For the text-containing cell, return its midpoint in [x, y] coordinate format. 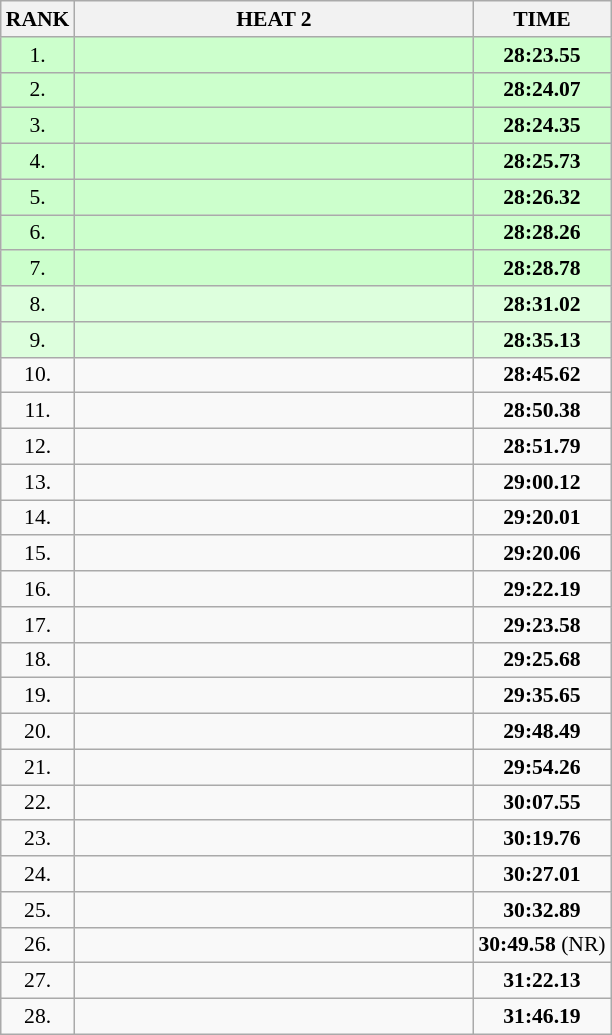
28:28.78 [542, 269]
28:50.38 [542, 411]
30:19.76 [542, 839]
28:51.79 [542, 447]
28:31.02 [542, 304]
28:28.26 [542, 233]
30:27.01 [542, 874]
29:22.19 [542, 589]
9. [38, 340]
7. [38, 269]
23. [38, 839]
30:49.58 (NR) [542, 945]
26. [38, 945]
13. [38, 482]
28:45.62 [542, 375]
3. [38, 126]
HEAT 2 [274, 19]
27. [38, 981]
28:24.35 [542, 126]
2. [38, 90]
28:24.07 [542, 90]
18. [38, 660]
31:46.19 [542, 1017]
29:20.01 [542, 518]
TIME [542, 19]
21. [38, 767]
6. [38, 233]
30:32.89 [542, 910]
12. [38, 447]
28:35.13 [542, 340]
4. [38, 162]
29:00.12 [542, 482]
28:23.55 [542, 55]
14. [38, 518]
29:23.58 [542, 625]
29:25.68 [542, 660]
29:54.26 [542, 767]
28. [38, 1017]
29:48.49 [542, 732]
25. [38, 910]
20. [38, 732]
19. [38, 696]
30:07.55 [542, 803]
16. [38, 589]
31:22.13 [542, 981]
29:35.65 [542, 696]
22. [38, 803]
11. [38, 411]
29:20.06 [542, 554]
5. [38, 197]
28:25.73 [542, 162]
1. [38, 55]
15. [38, 554]
8. [38, 304]
10. [38, 375]
RANK [38, 19]
28:26.32 [542, 197]
17. [38, 625]
24. [38, 874]
